Detect which cell encompasses the target text, then output its [X, Y] center coordinate. 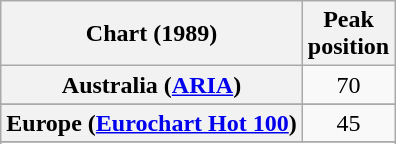
Europe (Eurochart Hot 100) [152, 123]
Chart (1989) [152, 34]
45 [348, 123]
Australia (ARIA) [152, 85]
70 [348, 85]
Peakposition [348, 34]
